Extract the (X, Y) coordinate from the center of the cell holding the provided text.  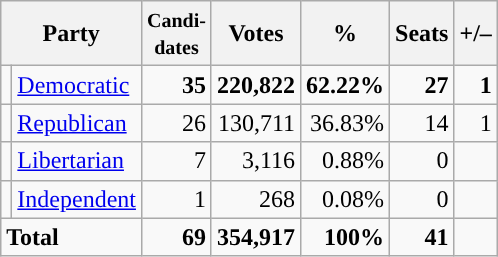
62.22% (346, 85)
14 (422, 123)
0.08% (346, 199)
35 (176, 85)
36.83% (346, 123)
Total (72, 237)
27 (422, 85)
100% (346, 237)
Democratic (77, 85)
7 (176, 161)
268 (256, 199)
Independent (77, 199)
Votes (256, 34)
3,116 (256, 161)
26 (176, 123)
Seats (422, 34)
0.88% (346, 161)
Party (72, 34)
130,711 (256, 123)
220,822 (256, 85)
41 (422, 237)
69 (176, 237)
+/– (476, 34)
Republican (77, 123)
354,917 (256, 237)
% (346, 34)
Libertarian (77, 161)
Candi-dates (176, 34)
